Output the [X, Y] coordinate of the center of the cell containing the given text.  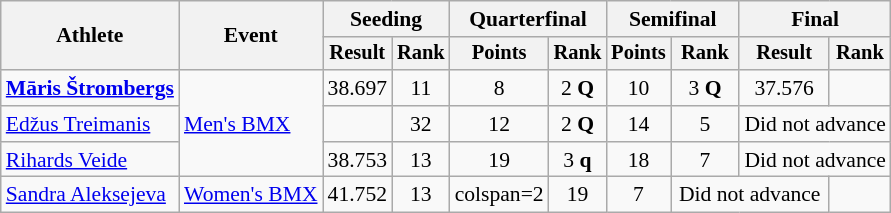
Event [251, 36]
Men's BMX [251, 124]
Semifinal [672, 19]
Rihards Veide [90, 160]
Sandra Aleksejeva [90, 195]
14 [638, 124]
8 [500, 88]
18 [638, 160]
3 Q [706, 88]
colspan=2 [500, 195]
Māris Štrombergs [90, 88]
Quarterfinal [528, 19]
37.576 [784, 88]
32 [421, 124]
10 [638, 88]
38.697 [358, 88]
Final [815, 19]
3 q [578, 160]
Athlete [90, 36]
38.753 [358, 160]
41.752 [358, 195]
Seeding [386, 19]
5 [706, 124]
12 [500, 124]
Women's BMX [251, 195]
Edžus Treimanis [90, 124]
11 [421, 88]
